Detect which cell encompasses the target text, then output its (X, Y) center coordinate. 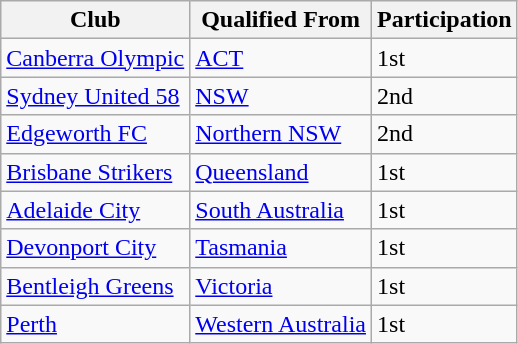
Canberra Olympic (96, 58)
Club (96, 20)
South Australia (281, 210)
Northern NSW (281, 134)
ACT (281, 58)
Devonport City (96, 248)
Adelaide City (96, 210)
Qualified From (281, 20)
Western Australia (281, 324)
Bentleigh Greens (96, 286)
Sydney United 58 (96, 96)
Tasmania (281, 248)
Queensland (281, 172)
Edgeworth FC (96, 134)
Perth (96, 324)
NSW (281, 96)
Participation (445, 20)
Victoria (281, 286)
Brisbane Strikers (96, 172)
